Extract the (x, y) coordinate from the center of the cell holding the provided text.  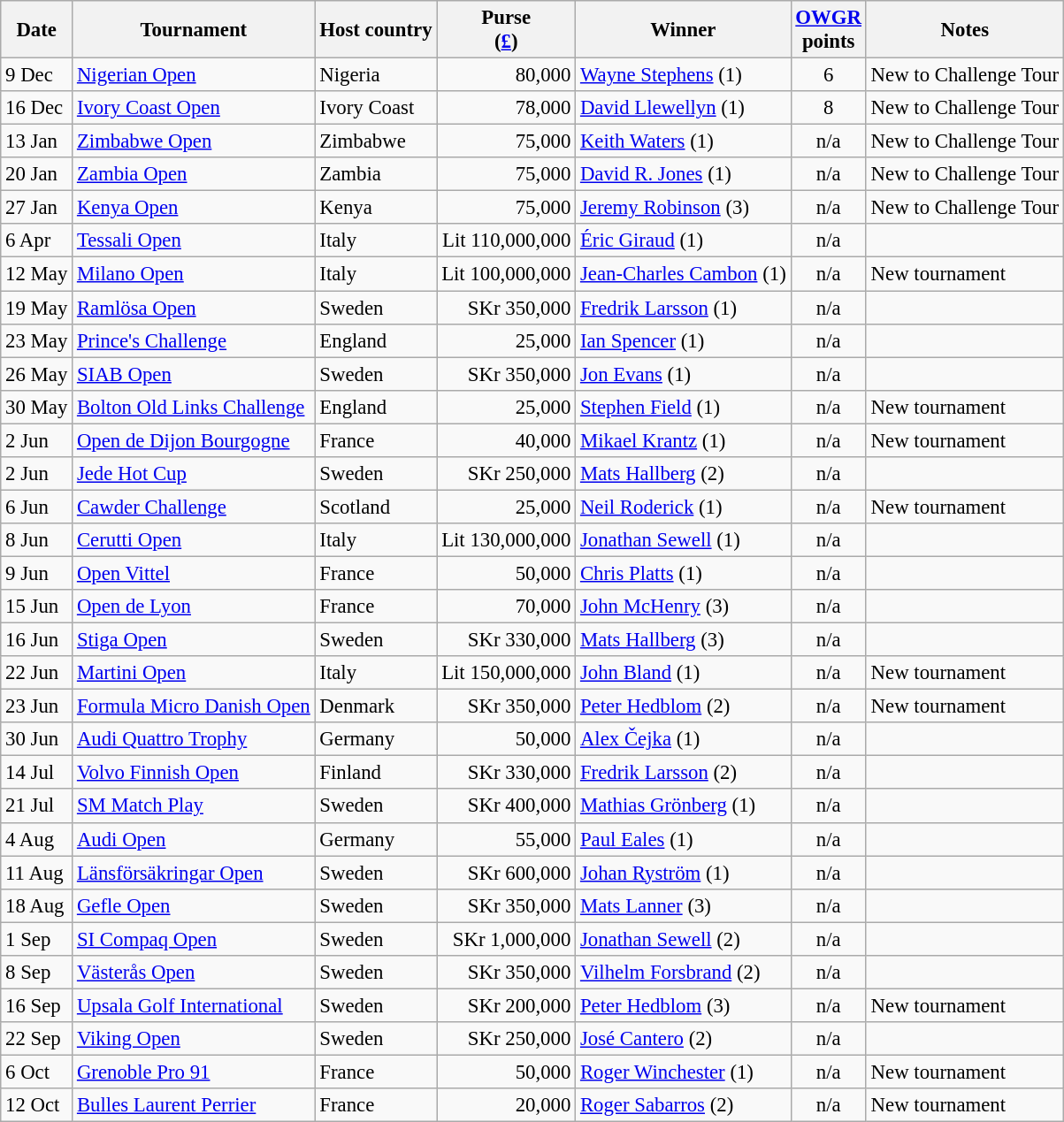
SKr 600,000 (506, 873)
Roger Winchester (1) (683, 1072)
9 Dec (37, 75)
Zimbabwe Open (194, 141)
Vilhelm Forsbrand (2) (683, 973)
1 Sep (37, 939)
Chris Platts (1) (683, 573)
SKr 1,000,000 (506, 939)
6 (828, 75)
Tournament (194, 30)
70,000 (506, 607)
Nigerian Open (194, 75)
Lit 110,000,000 (506, 241)
Éric Giraud (1) (683, 241)
21 Jul (37, 806)
Open de Dijon Bourgogne (194, 440)
6 Jun (37, 507)
Roger Sabarros (2) (683, 1105)
20,000 (506, 1105)
Formula Micro Danish Open (194, 706)
20 Jan (37, 174)
Lit 150,000,000 (506, 673)
30 Jun (37, 739)
Prince's Challenge (194, 340)
12 May (37, 274)
22 Jun (37, 673)
Open Vittel (194, 573)
Zambia (376, 174)
Volvo Finnish Open (194, 773)
22 Sep (37, 1039)
55,000 (506, 839)
23 Jun (37, 706)
Keith Waters (1) (683, 141)
Alex Čejka (1) (683, 739)
8 Sep (37, 973)
Mathias Grönberg (1) (683, 806)
Tessali Open (194, 241)
Lit 100,000,000 (506, 274)
Host country (376, 30)
4 Aug (37, 839)
16 Dec (37, 108)
12 Oct (37, 1105)
Stephen Field (1) (683, 407)
Paul Eales (1) (683, 839)
Neil Roderick (1) (683, 507)
Open de Lyon (194, 607)
Notes (964, 30)
Denmark (376, 706)
Milano Open (194, 274)
Martini Open (194, 673)
Kenya Open (194, 208)
José Cantero (2) (683, 1039)
30 May (37, 407)
Gefle Open (194, 905)
Mikael Krantz (1) (683, 440)
Mats Hallberg (3) (683, 640)
SKr 400,000 (506, 806)
John Bland (1) (683, 673)
Ivory Coast Open (194, 108)
Cawder Challenge (194, 507)
Date (37, 30)
Lit 130,000,000 (506, 540)
David Llewellyn (1) (683, 108)
OWGRpoints (828, 30)
Kenya (376, 208)
Finland (376, 773)
Purse(£) (506, 30)
19 May (37, 308)
Jon Evans (1) (683, 374)
SIAB Open (194, 374)
Ramlösa Open (194, 308)
40,000 (506, 440)
Fredrik Larsson (1) (683, 308)
John McHenry (3) (683, 607)
Jonathan Sewell (2) (683, 939)
Västerås Open (194, 973)
Audi Quattro Trophy (194, 739)
Mats Lanner (3) (683, 905)
6 Apr (37, 241)
8 Jun (37, 540)
Jede Hot Cup (194, 474)
Bulles Laurent Perrier (194, 1105)
Cerutti Open (194, 540)
Zambia Open (194, 174)
Audi Open (194, 839)
Länsförsäkringar Open (194, 873)
Ivory Coast (376, 108)
David R. Jones (1) (683, 174)
23 May (37, 340)
Bolton Old Links Challenge (194, 407)
11 Aug (37, 873)
SI Compaq Open (194, 939)
Jeremy Robinson (3) (683, 208)
Nigeria (376, 75)
Grenoble Pro 91 (194, 1072)
Jonathan Sewell (1) (683, 540)
16 Jun (37, 640)
SKr 200,000 (506, 1005)
9 Jun (37, 573)
78,000 (506, 108)
6 Oct (37, 1072)
Upsala Golf International (194, 1005)
Ian Spencer (1) (683, 340)
14 Jul (37, 773)
Johan Ryström (1) (683, 873)
15 Jun (37, 607)
Fredrik Larsson (2) (683, 773)
Scotland (376, 507)
27 Jan (37, 208)
13 Jan (37, 141)
Peter Hedblom (3) (683, 1005)
Zimbabwe (376, 141)
8 (828, 108)
Wayne Stephens (1) (683, 75)
Jean-Charles Cambon (1) (683, 274)
26 May (37, 374)
Winner (683, 30)
Viking Open (194, 1039)
80,000 (506, 75)
SM Match Play (194, 806)
16 Sep (37, 1005)
Stiga Open (194, 640)
Peter Hedblom (2) (683, 706)
18 Aug (37, 905)
Mats Hallberg (2) (683, 474)
